Scan for the cell matching the given text and deliver its (X, Y) coordinate at center. 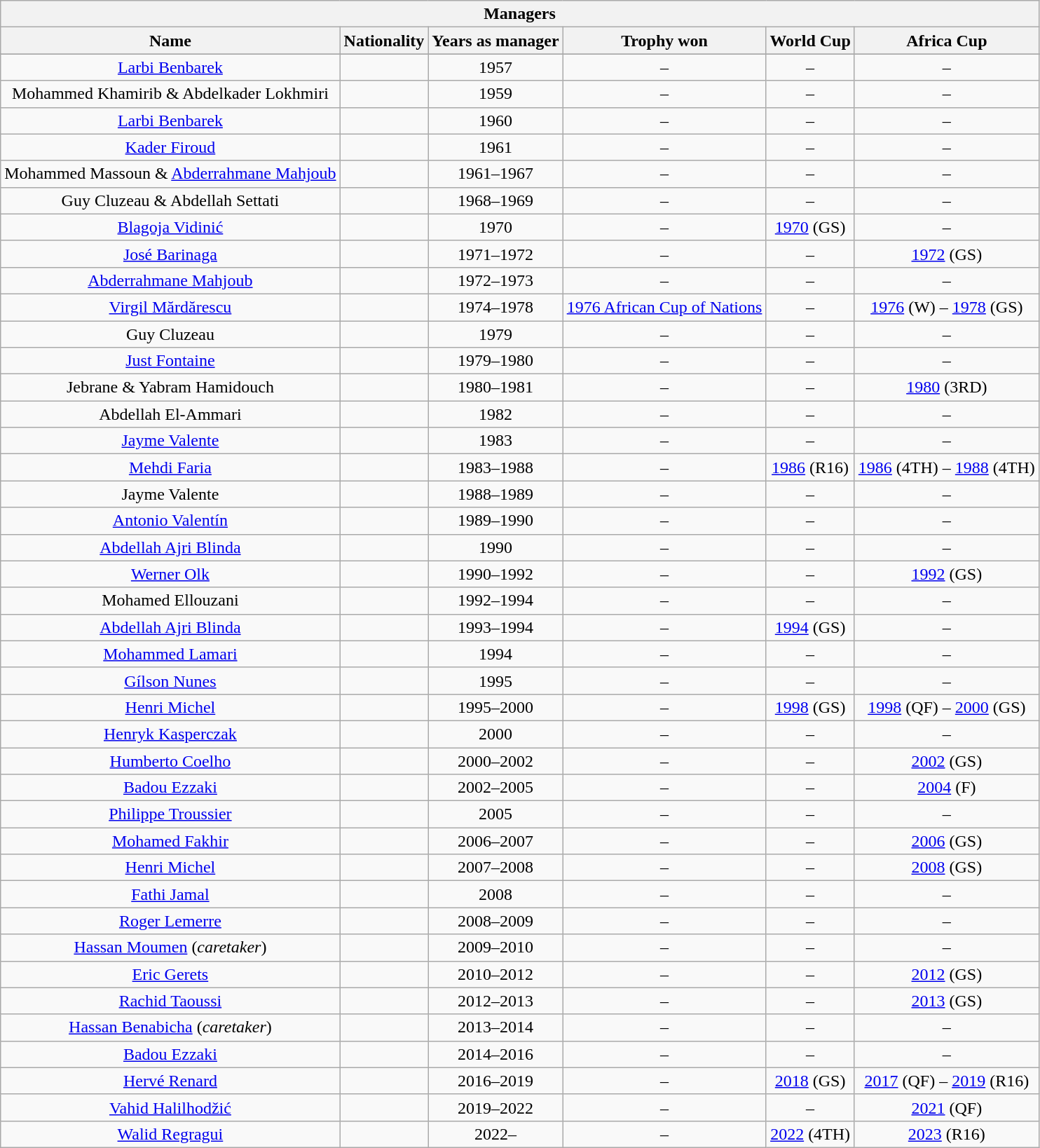
1979–1980 (495, 361)
Guy Cluzeau (170, 334)
Walid Regragui (170, 1134)
2002 (GS) (946, 760)
1972 (GS) (946, 254)
1983–1988 (495, 467)
1980 (3RD) (946, 388)
Africa Cup (946, 41)
1990 (495, 547)
2004 (F) (946, 788)
1970 (GS) (810, 227)
Jebrane & Yabram Hamidouch (170, 388)
Mohamed Ellouzani (170, 601)
Name (170, 41)
Guy Cluzeau & Abdellah Settati (170, 200)
2006–2007 (495, 841)
1988–1989 (495, 494)
Years as manager (495, 41)
1995–2000 (495, 707)
Eric Gerets (170, 974)
Mohammed Massoun & Abderrahmane Mahjoub (170, 174)
2008–2009 (495, 921)
Virgil Mărdărescu (170, 307)
2017 (QF) – 2019 (R16) (946, 1081)
2019–2022 (495, 1107)
2014–2016 (495, 1054)
2016–2019 (495, 1081)
Hassan Moumen (caretaker) (170, 948)
1982 (495, 414)
Antonio Valentín (170, 521)
2022– (495, 1134)
Fathi Jamal (170, 894)
2022 (4TH) (810, 1134)
1989–1990 (495, 521)
2008 (495, 894)
1976 (W) – 1978 (GS) (946, 307)
Trophy won (664, 41)
Vahid Halilhodžić (170, 1107)
1957 (495, 67)
1986 (4TH) – 1988 (4TH) (946, 467)
José Barinaga (170, 254)
1983 (495, 441)
2023 (R16) (946, 1134)
1974–1978 (495, 307)
1998 (QF) – 2000 (GS) (946, 707)
1993–1994 (495, 627)
1980–1981 (495, 388)
2002–2005 (495, 788)
2021 (QF) (946, 1107)
Hervé Renard (170, 1081)
Mohammed Khamirib & Abdelkader Lokhmiri (170, 94)
Mohammed Lamari (170, 654)
2006 (GS) (946, 841)
Humberto Coelho (170, 760)
World Cup (810, 41)
1970 (495, 227)
2009–2010 (495, 948)
1959 (495, 94)
1995 (495, 681)
Abderrahmane Mahjoub (170, 280)
Abdellah El-Ammari (170, 414)
Kader Firoud (170, 147)
2005 (495, 814)
Philippe Troussier (170, 814)
1992 (GS) (946, 574)
1994 (495, 654)
2013 (GS) (946, 1001)
1961–1967 (495, 174)
2008 (GS) (946, 868)
1961 (495, 147)
Hassan Benabicha (caretaker) (170, 1027)
1992–1994 (495, 601)
2013–2014 (495, 1027)
Mohamed Fakhir (170, 841)
2000–2002 (495, 760)
1971–1972 (495, 254)
2010–2012 (495, 974)
1994 (GS) (810, 627)
2012–2013 (495, 1001)
1990–1992 (495, 574)
1960 (495, 121)
1979 (495, 334)
Rachid Taoussi (170, 1001)
Roger Lemerre (170, 921)
2007–2008 (495, 868)
2018 (GS) (810, 1081)
Nationality (384, 41)
Just Fontaine (170, 361)
1972–1973 (495, 280)
Blagoja Vidinić (170, 227)
1968–1969 (495, 200)
Managers (520, 14)
Werner Olk (170, 574)
1976 African Cup of Nations (664, 307)
Mehdi Faria (170, 467)
Henryk Kasperczak (170, 734)
2012 (GS) (946, 974)
2000 (495, 734)
Gílson Nunes (170, 681)
1986 (R16) (810, 467)
1998 (GS) (810, 707)
